Return the (x, y) coordinate for the center point of the cell that contains the specified text.  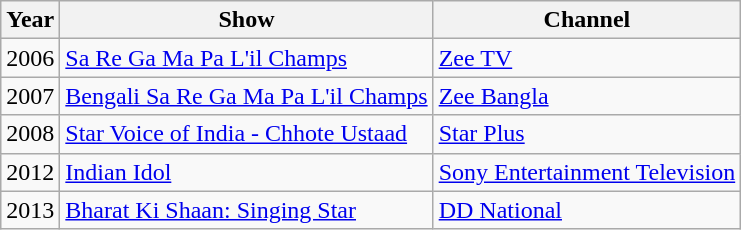
Channel (587, 20)
2008 (30, 134)
Bharat Ki Shaan: Singing Star (246, 210)
Star Plus (587, 134)
Sa Re Ga Ma Pa L'il Champs (246, 58)
2007 (30, 96)
DD National (587, 210)
Sony Entertainment Television (587, 172)
2006 (30, 58)
2012 (30, 172)
Star Voice of India - Chhote Ustaad (246, 134)
Zee Bangla (587, 96)
Year (30, 20)
Show (246, 20)
Indian Idol (246, 172)
Zee TV (587, 58)
2013 (30, 210)
Bengali Sa Re Ga Ma Pa L'il Champs (246, 96)
